Provide the (x, y) coordinate of the cell's center where the given text is located.  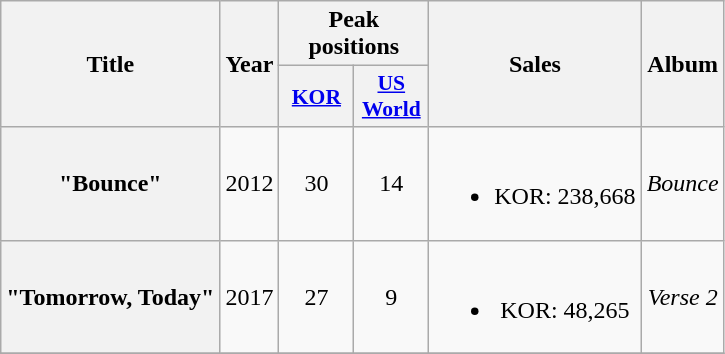
30 (316, 184)
"Tomorrow, Today" (110, 296)
Verse 2 (682, 296)
Peak positions (354, 34)
27 (316, 296)
KOR: 238,668 (535, 184)
2012 (250, 184)
2017 (250, 296)
"Bounce" (110, 184)
Album (682, 64)
USWorld (392, 96)
Bounce (682, 184)
14 (392, 184)
KOR (316, 96)
Sales (535, 64)
Title (110, 64)
KOR: 48,265 (535, 296)
9 (392, 296)
Year (250, 64)
